Provide the [x, y] coordinate of the cell's center where the given text is located.  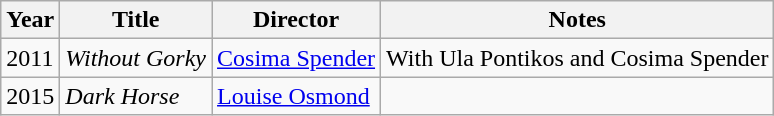
Without Gorky [136, 58]
Title [136, 20]
With Ula Pontikos and Cosima Spender [578, 58]
2011 [30, 58]
Notes [578, 20]
Year [30, 20]
Director [296, 20]
Louise Osmond [296, 96]
Dark Horse [136, 96]
2015 [30, 96]
Cosima Spender [296, 58]
